Determine the (x, y) coordinate at the center of the cell enclosing the given text.  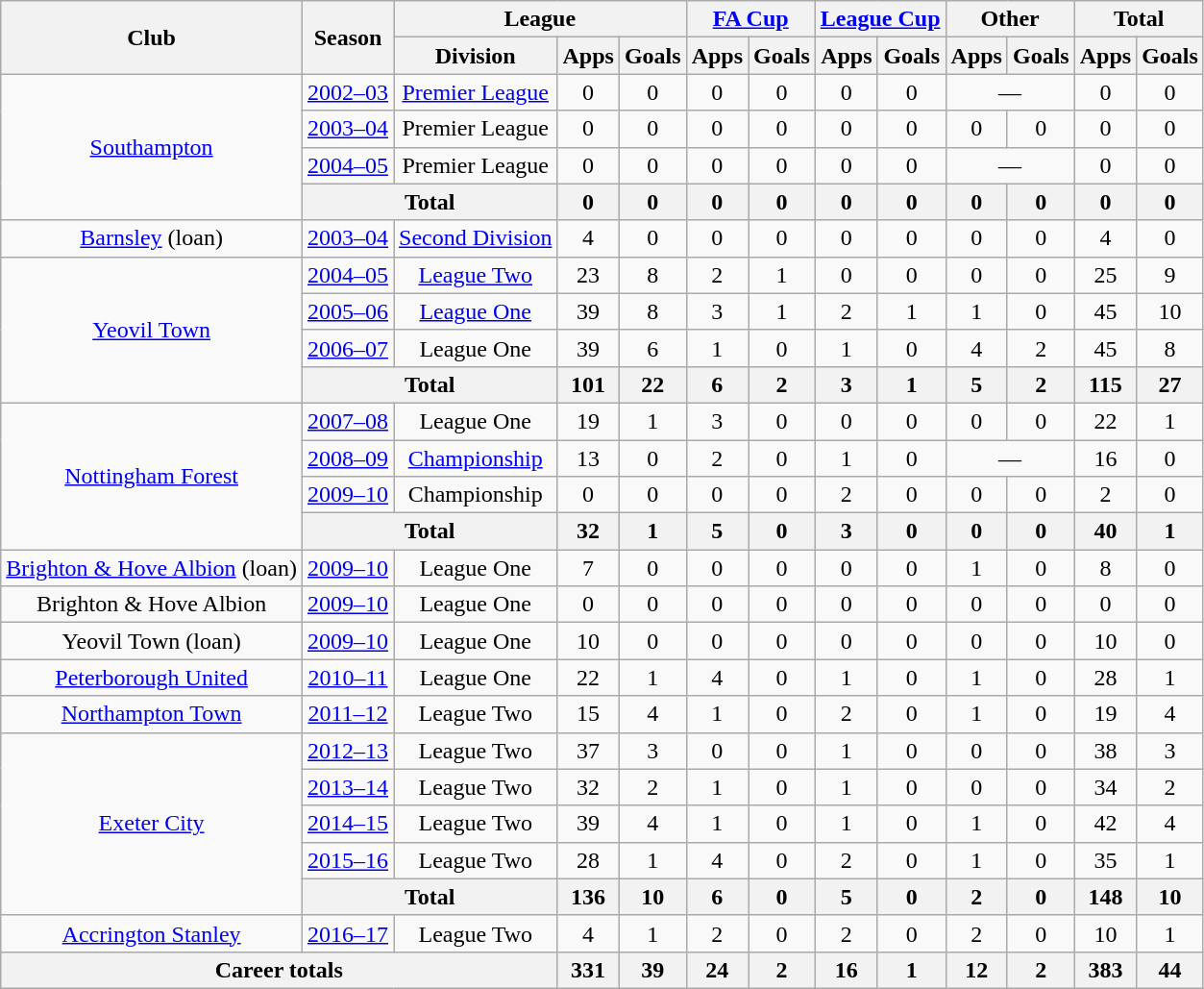
23 (588, 275)
Nottingham Forest (152, 476)
115 (1105, 384)
2008–09 (348, 458)
13 (588, 458)
136 (588, 897)
Northampton Town (152, 714)
Peterborough United (152, 678)
27 (1170, 384)
25 (1105, 275)
42 (1105, 824)
101 (588, 384)
2010–11 (348, 678)
League Cup (880, 19)
2011–12 (348, 714)
Yeovil Town (152, 330)
Yeovil Town (loan) (152, 641)
383 (1105, 970)
FA Cup (750, 19)
Accrington Stanley (152, 933)
38 (1105, 751)
44 (1170, 970)
12 (976, 970)
League (540, 19)
15 (588, 714)
24 (717, 970)
7 (588, 568)
Division (476, 56)
40 (1105, 532)
37 (588, 751)
2013–14 (348, 787)
2007–08 (348, 421)
2014–15 (348, 824)
Other (1010, 19)
2006–07 (348, 348)
Brighton & Hove Albion (152, 605)
2012–13 (348, 751)
Barnsley (loan) (152, 238)
35 (1105, 860)
331 (588, 970)
Career totals (279, 970)
Season (348, 37)
2015–16 (348, 860)
2016–17 (348, 933)
2005–06 (348, 311)
Brighton & Hove Albion (loan) (152, 568)
34 (1105, 787)
9 (1170, 275)
148 (1105, 897)
Exeter City (152, 824)
2002–03 (348, 92)
Club (152, 37)
Second Division (476, 238)
Southampton (152, 147)
